Determine the [X, Y] coordinate at the center of the cell enclosing the given text.  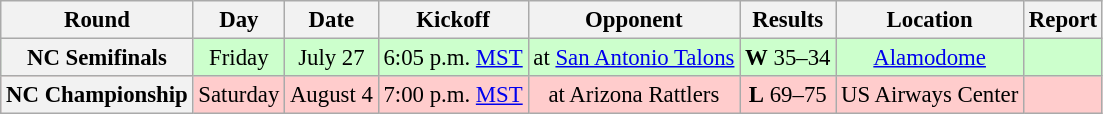
Report [1064, 20]
at San Antonio Talons [634, 58]
Opponent [634, 20]
US Airways Center [930, 95]
6:05 p.m. MST [453, 58]
at Arizona Rattlers [634, 95]
NC Semifinals [97, 58]
W 35–34 [788, 58]
L 69–75 [788, 95]
July 27 [332, 58]
Round [97, 20]
Saturday [239, 95]
Results [788, 20]
Friday [239, 58]
Day [239, 20]
Kickoff [453, 20]
NC Championship [97, 95]
August 4 [332, 95]
Location [930, 20]
7:00 p.m. MST [453, 95]
Date [332, 20]
Alamodome [930, 58]
